Return [x, y] of the center of cell containing provided text 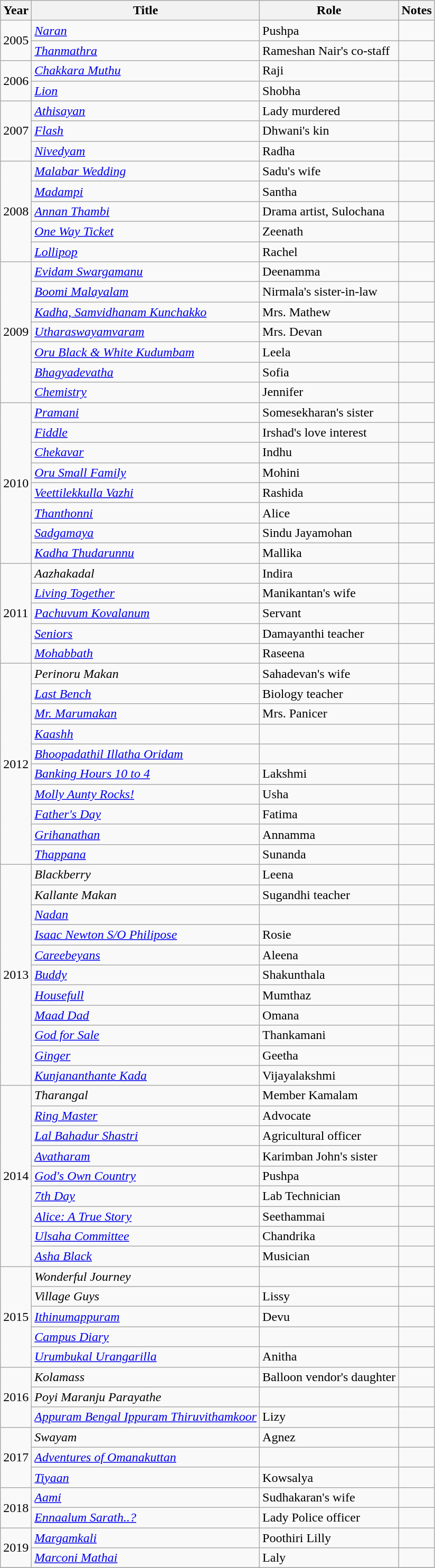
Last Bench [146, 694]
Lissy [329, 1297]
Alice [329, 513]
Role [329, 11]
Lady murdered [329, 111]
2008 [16, 211]
Margamkali [146, 1538]
Sunanda [329, 854]
Seethammai [329, 1216]
Sugandhi teacher [329, 895]
Kadha Thudarunnu [146, 553]
Nadan [146, 915]
Raseena [329, 654]
Tiyaan [146, 1477]
Veettilekkulla Vazhi [146, 493]
Oru Black & White Kudumbam [146, 352]
2015 [16, 1317]
Omana [329, 1015]
Asha Black [146, 1257]
2007 [16, 131]
Agricultural officer [329, 1136]
One Way Ticket [146, 231]
Living Together [146, 593]
Appuram Bengal Ippuram Thiruvithamkoor [146, 1417]
Lollipop [146, 252]
Drama artist, Sulochana [329, 211]
Mohini [329, 473]
Ennaalum Sarath..? [146, 1517]
Madampi [146, 191]
Mr. Marumakan [146, 714]
Wonderful Journey [146, 1277]
Leena [329, 874]
Shakunthala [329, 975]
Perinoru Makan [146, 674]
Buddy [146, 975]
Alice: A True Story [146, 1216]
Sofia [329, 372]
Shobha [329, 91]
Thankamani [329, 1035]
Oru Small Family [146, 473]
Geetha [329, 1055]
Year [16, 11]
2018 [16, 1507]
Raji [329, 71]
2005 [16, 41]
Jennifer [329, 392]
Chekavar [146, 452]
Marconi Mathai [146, 1558]
Indira [329, 573]
Aazhakadal [146, 573]
Sadgamaya [146, 533]
Pramani [146, 412]
Housefull [146, 995]
Kowsalya [329, 1477]
Ring Master [146, 1116]
Molly Aunty Rocks! [146, 794]
Chandrika [329, 1236]
Boomi Malayalam [146, 292]
Kadha, Samvidhanam Kunchakko [146, 312]
Kallante Makan [146, 895]
Grihanathan [146, 834]
Aleena [329, 955]
Banking Hours 10 to 4 [146, 774]
Mallika [329, 553]
Ithinumappuram [146, 1317]
Naran [146, 31]
Agnez [329, 1437]
Vijayalakshmi [329, 1075]
Kaashh [146, 734]
Pachuvum Kovalanum [146, 613]
Notes [417, 11]
Isaac Newton S/O Philipose [146, 935]
Mrs. Devan [329, 332]
2016 [16, 1397]
Rashida [329, 493]
Irshad's love interest [329, 432]
Adventures of Omanakuttan [146, 1457]
Malabar Wedding [146, 171]
Careebeyans [146, 955]
Sudhakaran's wife [329, 1497]
Campus Diary [146, 1337]
Deenamma [329, 272]
Flash [146, 131]
Mrs. Mathew [329, 312]
Anitha [329, 1357]
Member Kamalam [329, 1095]
Tharangal [146, 1095]
Karimban John's sister [329, 1156]
2009 [16, 332]
Sadu's wife [329, 171]
God for Sale [146, 1035]
Somesekharan's sister [329, 412]
Bhagyadevatha [146, 372]
Avatharam [146, 1156]
Devu [329, 1317]
Thappana [146, 854]
Aami [146, 1497]
Rameshan Nair's co-staff [329, 51]
Lion [146, 91]
Thanmathra [146, 51]
2017 [16, 1457]
2014 [16, 1176]
Indhu [329, 452]
Rachel [329, 252]
Rosie [329, 935]
Sindu Jayamohan [329, 533]
Mohabbath [146, 654]
2019 [16, 1548]
Fatima [329, 814]
Advocate [329, 1116]
Musician [329, 1257]
Thanthonni [146, 513]
2010 [16, 483]
Maad Dad [146, 1015]
Urumbukal Urangarilla [146, 1357]
2011 [16, 613]
Radha [329, 151]
Lady Police officer [329, 1517]
Bhoopadathil Illatha Oridam [146, 754]
Ulsaha Committee [146, 1236]
Blackberry [146, 874]
Dhwani's kin [329, 131]
Poyi Maranju Parayathe [146, 1397]
Damayanthi teacher [329, 634]
Nirmala's sister-in-law [329, 292]
Lizy [329, 1417]
Santha [329, 191]
Ginger [146, 1055]
Annan Thambi [146, 211]
Leela [329, 352]
Servant [329, 613]
Mumthaz [329, 995]
Lab Technician [329, 1196]
Utharaswayamvaram [146, 332]
Swayam [146, 1437]
Kolamass [146, 1377]
Father's Day [146, 814]
Poothiri Lilly [329, 1538]
Usha [329, 794]
Zeenath [329, 231]
God's Own Country [146, 1176]
Fiddle [146, 432]
Evidam Swargamanu [146, 272]
Lakshmi [329, 774]
Seniors [146, 634]
Title [146, 11]
Manikantan's wife [329, 593]
Lal Bahadur Shastri [146, 1136]
Sahadevan's wife [329, 674]
Nivedyam [146, 151]
Annamma [329, 834]
Mrs. Panicer [329, 714]
Village Guys [146, 1297]
Laly [329, 1558]
Biology teacher [329, 694]
Athisayan [146, 111]
Balloon vendor's daughter [329, 1377]
2006 [16, 81]
Chakkara Muthu [146, 71]
2013 [16, 975]
Kunjananthante Kada [146, 1075]
7th Day [146, 1196]
Chemistry [146, 392]
2012 [16, 764]
